For the text-containing cell, return its midpoint in (x, y) coordinate format. 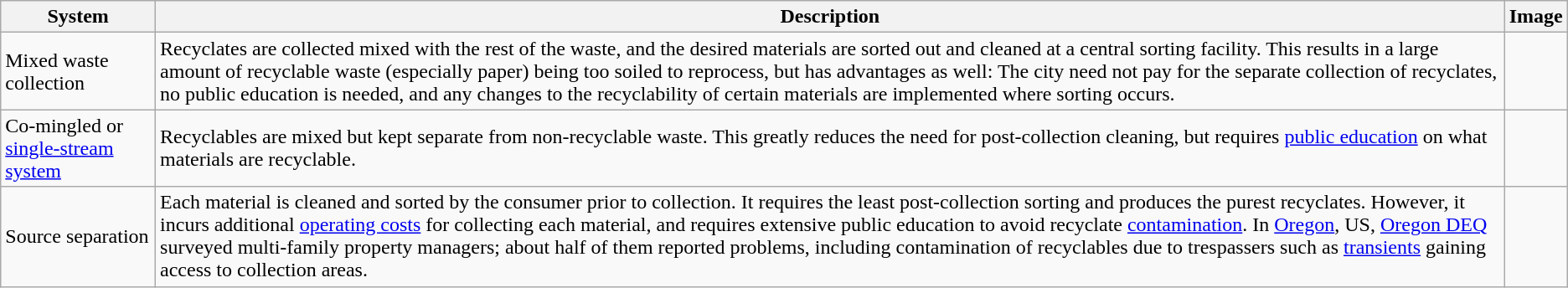
Image (1536, 17)
Description (831, 17)
Co-mingled or single-stream system (79, 148)
Mixed waste collection (79, 71)
System (79, 17)
Source separation (79, 236)
